Extract the (x, y) coordinate from the center of the cell holding the provided text.  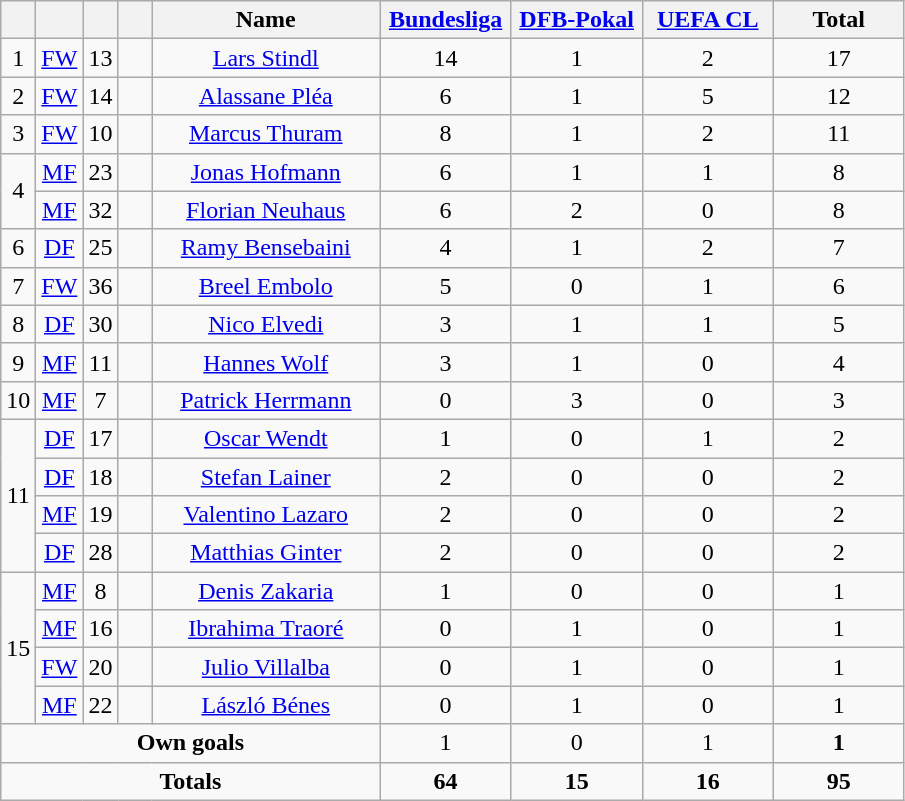
28 (100, 553)
Ibrahima Traoré (266, 629)
Own goals (190, 743)
Marcus Thuram (266, 134)
30 (100, 324)
Jonas Hofmann (266, 172)
DFB-Pokal (576, 20)
Florian Neuhaus (266, 210)
Nico Elvedi (266, 324)
Total (838, 20)
32 (100, 210)
Alassane Pléa (266, 96)
Julio Villalba (266, 667)
Ramy Bensebaini (266, 248)
20 (100, 667)
Matthias Ginter (266, 553)
12 (838, 96)
Name (266, 20)
Totals (190, 781)
László Bénes (266, 705)
22 (100, 705)
9 (18, 362)
19 (100, 515)
UEFA CL (708, 20)
18 (100, 477)
Denis Zakaria (266, 591)
36 (100, 286)
Patrick Herrmann (266, 400)
Oscar Wendt (266, 438)
Hannes Wolf (266, 362)
13 (100, 58)
Breel Embolo (266, 286)
Stefan Lainer (266, 477)
Valentino Lazaro (266, 515)
Bundesliga (446, 20)
Lars Stindl (266, 58)
23 (100, 172)
64 (446, 781)
25 (100, 248)
95 (838, 781)
